Search for the cell housing the specified text and yield its [x, y] center coordinate. 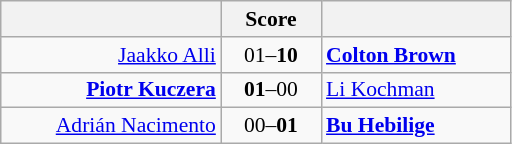
Piotr Kuczera [111, 90]
00–01 [271, 126]
01–00 [271, 90]
Jaakko Alli [111, 55]
Li Kochman [416, 90]
Colton Brown [416, 55]
01–10 [271, 55]
Adrián Nacimento [111, 126]
Score [271, 19]
Bu Hebilige [416, 126]
